Find where the given text appears and provide that cell's center as (X, Y) coordinate. 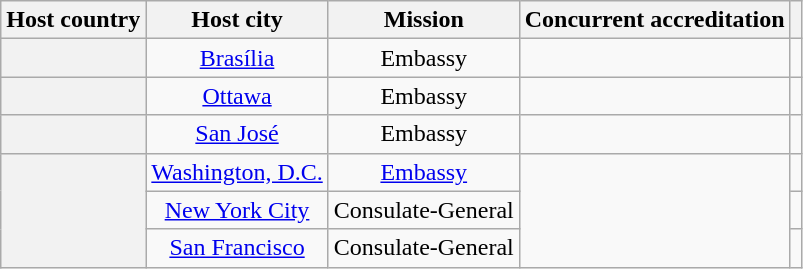
San Francisco (237, 248)
Ottawa (237, 96)
Concurrent accreditation (654, 20)
Host country (74, 20)
Host city (237, 20)
New York City (237, 210)
Mission (424, 20)
Washington, D.C. (237, 172)
San José (237, 134)
Brasília (237, 58)
